Detect which cell encompasses the target text, then output its (X, Y) center coordinate. 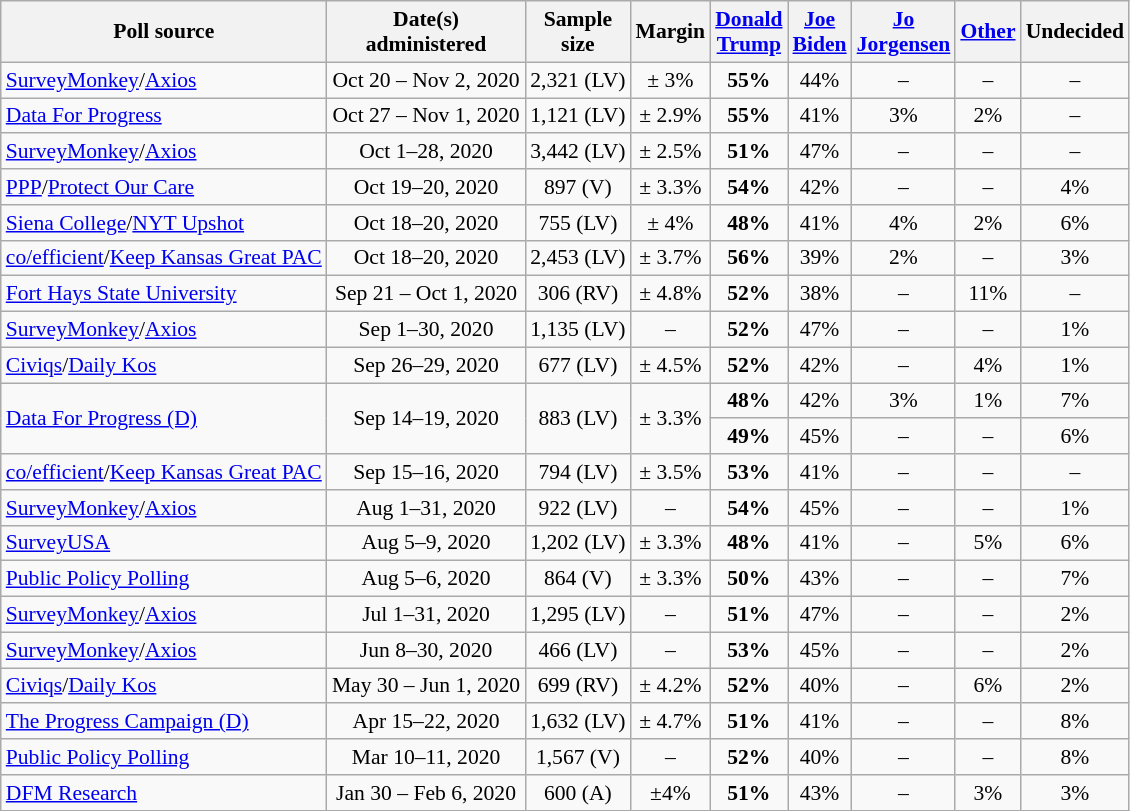
Jun 8–30, 2020 (426, 650)
49% (748, 437)
Date(s)administered (426, 32)
1,567 (V) (578, 757)
897 (V) (578, 187)
2,321 (LV) (578, 80)
922 (LV) (578, 508)
± 3.7% (671, 258)
794 (LV) (578, 472)
± 4.8% (671, 294)
Oct 20 – Nov 2, 2020 (426, 80)
± 4.7% (671, 722)
11% (988, 294)
Samplesize (578, 32)
Mar 10–11, 2020 (426, 757)
JoeBiden (820, 32)
1,202 (LV) (578, 543)
50% (748, 579)
1,295 (LV) (578, 615)
Aug 5–6, 2020 (426, 579)
677 (LV) (578, 365)
Data For Progress (164, 116)
Oct 1–28, 2020 (426, 152)
Sep 21 – Oct 1, 2020 (426, 294)
The Progress Campaign (D) (164, 722)
883 (LV) (578, 418)
Oct 19–20, 2020 (426, 187)
DonaldTrump (748, 32)
± 3.5% (671, 472)
755 (LV) (578, 223)
38% (820, 294)
2,453 (LV) (578, 258)
±4% (671, 793)
Fort Hays State University (164, 294)
Sep 26–29, 2020 (426, 365)
± 4% (671, 223)
Siena College/NYT Upshot (164, 223)
JoJorgensen (904, 32)
306 (RV) (578, 294)
± 4.5% (671, 365)
± 2.9% (671, 116)
± 3% (671, 80)
39% (820, 258)
600 (A) (578, 793)
1,632 (LV) (578, 722)
Oct 27 – Nov 1, 2020 (426, 116)
Margin (671, 32)
± 4.2% (671, 686)
Sep 14–19, 2020 (426, 418)
Jul 1–31, 2020 (426, 615)
± 2.5% (671, 152)
864 (V) (578, 579)
DFM Research (164, 793)
Poll source (164, 32)
PPP/Protect Our Care (164, 187)
56% (748, 258)
44% (820, 80)
Sep 15–16, 2020 (426, 472)
Undecided (1075, 32)
Other (988, 32)
Aug 1–31, 2020 (426, 508)
Aug 5–9, 2020 (426, 543)
Jan 30 – Feb 6, 2020 (426, 793)
3,442 (LV) (578, 152)
Data For Progress (D) (164, 418)
Sep 1–30, 2020 (426, 330)
699 (RV) (578, 686)
466 (LV) (578, 650)
SurveyUSA (164, 543)
1,135 (LV) (578, 330)
Apr 15–22, 2020 (426, 722)
May 30 – Jun 1, 2020 (426, 686)
1,121 (LV) (578, 116)
5% (988, 543)
